Return the [x, y] coordinate for the center point of the cell that contains the specified text.  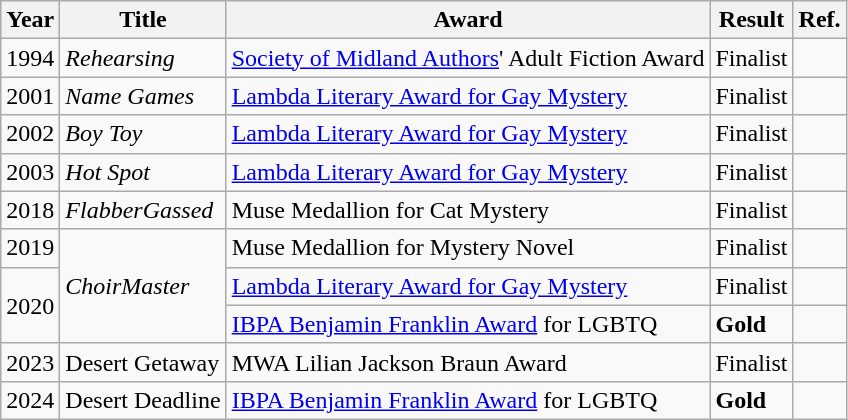
Year [30, 20]
2019 [30, 248]
ChoirMaster [143, 286]
FlabberGassed [143, 210]
2002 [30, 134]
Boy Toy [143, 134]
2024 [30, 400]
Result [752, 20]
Muse Medallion for Cat Mystery [468, 210]
Name Games [143, 96]
1994 [30, 58]
Muse Medallion for Mystery Novel [468, 248]
2003 [30, 172]
Society of Midland Authors' Adult Fiction Award [468, 58]
Rehearsing [143, 58]
2020 [30, 305]
Desert Getaway [143, 362]
2018 [30, 210]
Hot Spot [143, 172]
Title [143, 20]
Ref. [820, 20]
Award [468, 20]
2023 [30, 362]
Desert Deadline [143, 400]
MWA Lilian Jackson Braun Award [468, 362]
2001 [30, 96]
